From the cell containing the given text, extract its center point as (x, y) coordinate. 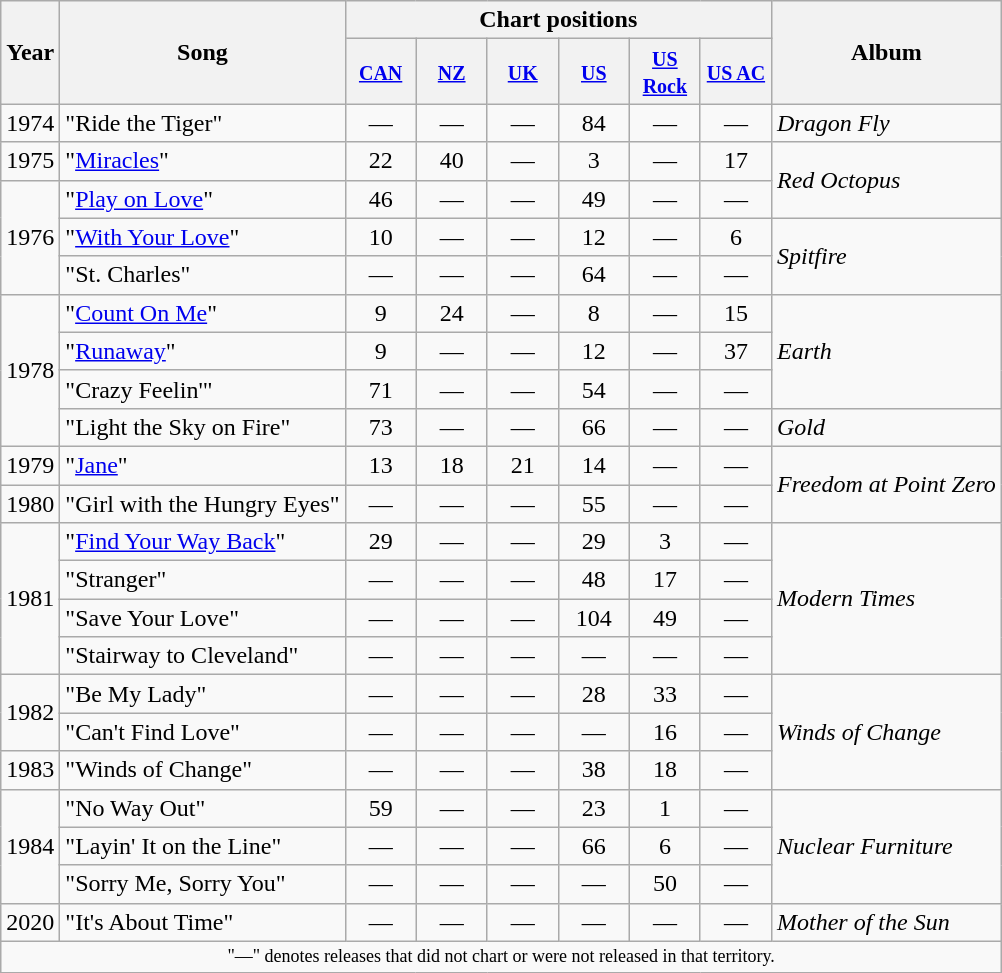
"Stranger" (202, 580)
15 (736, 313)
71 (380, 389)
2020 (30, 922)
"Can't Find Love" (202, 732)
"Play on Love" (202, 199)
13 (380, 465)
10 (380, 237)
"No Way Out" (202, 808)
Spitfire (886, 256)
1976 (30, 237)
"Stairway to Cleveland" (202, 656)
1979 (30, 465)
"With Your Love" (202, 237)
16 (664, 732)
Freedom at Point Zero (886, 484)
Chart positions (558, 20)
"Light the Sky on Fire" (202, 427)
1974 (30, 123)
"Sorry Me, Sorry You" (202, 884)
"Find Your Way Back" (202, 542)
"Be My Lady" (202, 694)
"Winds of Change" (202, 770)
"Count On Me" (202, 313)
1984 (30, 846)
"Layin' It on the Line" (202, 846)
37 (736, 351)
40 (452, 161)
Album (886, 52)
46 (380, 199)
55 (594, 503)
Gold (886, 427)
1981 (30, 599)
1978 (30, 370)
21 (522, 465)
23 (594, 808)
104 (594, 618)
1983 (30, 770)
"Runaway" (202, 351)
1982 (30, 713)
1 (664, 808)
28 (594, 694)
"Save Your Love" (202, 618)
CAN (380, 72)
Earth (886, 351)
"It's About Time" (202, 922)
US Rock (664, 72)
Year (30, 52)
50 (664, 884)
33 (664, 694)
"Miracles" (202, 161)
84 (594, 123)
38 (594, 770)
14 (594, 465)
Modern Times (886, 599)
Red Octopus (886, 180)
73 (380, 427)
64 (594, 275)
"Girl with the Hungry Eyes" (202, 503)
Nuclear Furniture (886, 846)
UK (522, 72)
"St. Charles" (202, 275)
Song (202, 52)
"Ride the Tiger" (202, 123)
22 (380, 161)
"Crazy Feelin'" (202, 389)
"Jane" (202, 465)
Winds of Change (886, 732)
48 (594, 580)
Dragon Fly (886, 123)
Mother of the Sun (886, 922)
US (594, 72)
1980 (30, 503)
59 (380, 808)
24 (452, 313)
NZ (452, 72)
"—" denotes releases that did not chart or were not released in that territory. (502, 956)
54 (594, 389)
8 (594, 313)
1975 (30, 161)
US AC (736, 72)
